Detect which cell encompasses the target text, then output its (x, y) center coordinate. 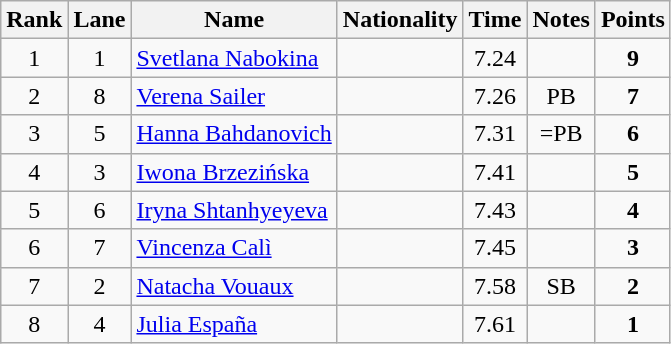
Iwona Brzezińska (234, 172)
7.45 (495, 248)
Notes (561, 20)
7.31 (495, 134)
7.58 (495, 286)
9 (632, 58)
Natacha Vouaux (234, 286)
7.41 (495, 172)
PB (561, 96)
Hanna Bahdanovich (234, 134)
7.24 (495, 58)
Nationality (400, 20)
Verena Sailer (234, 96)
7.61 (495, 324)
7.43 (495, 210)
Time (495, 20)
Rank (34, 20)
Lane (100, 20)
SB (561, 286)
Name (234, 20)
7.26 (495, 96)
Vincenza Calì (234, 248)
Julia España (234, 324)
Points (632, 20)
Iryna Shtanhyeyeva (234, 210)
=PB (561, 134)
Svetlana Nabokina (234, 58)
